Determine the (X, Y) coordinate at the center of the cell enclosing the given text.  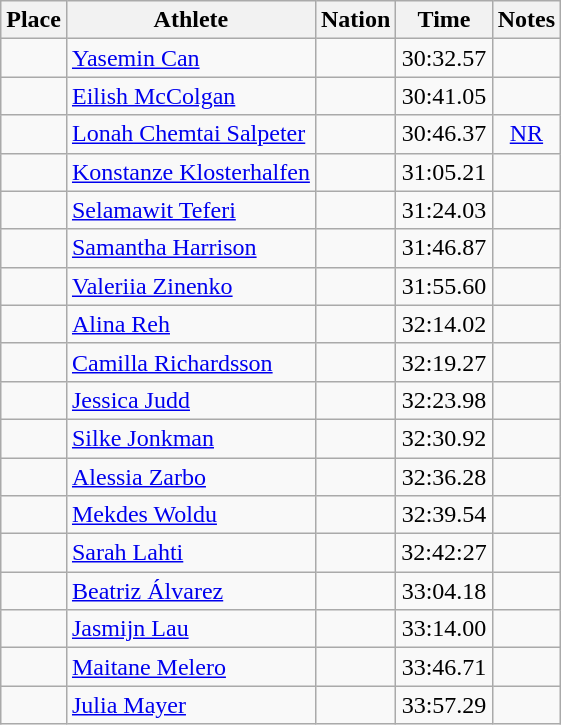
Silke Jonkman (190, 438)
32:14.02 (444, 324)
Julia Mayer (190, 705)
31:05.21 (444, 172)
Konstanze Klosterhalfen (190, 172)
32:39.54 (444, 515)
33:04.18 (444, 591)
32:30.92 (444, 438)
33:14.00 (444, 629)
30:32.57 (444, 58)
Alessia Zarbo (190, 477)
Yasemin Can (190, 58)
Place (34, 20)
33:46.71 (444, 667)
Samantha Harrison (190, 248)
Lonah Chemtai Salpeter (190, 134)
NR (526, 134)
Maitane Melero (190, 667)
Eilish McColgan (190, 96)
Selamawit Teferi (190, 210)
Jasmijn Lau (190, 629)
Beatriz Álvarez (190, 591)
33:57.29 (444, 705)
30:46.37 (444, 134)
31:24.03 (444, 210)
30:41.05 (444, 96)
32:19.27 (444, 362)
Sarah Lahti (190, 553)
Valeriia Zinenko (190, 286)
Alina Reh (190, 324)
32:42:27 (444, 553)
Mekdes Woldu (190, 515)
31:46.87 (444, 248)
Camilla Richardsson (190, 362)
32:23.98 (444, 400)
31:55.60 (444, 286)
Notes (526, 20)
Jessica Judd (190, 400)
Nation (355, 20)
Time (444, 20)
32:36.28 (444, 477)
Athlete (190, 20)
